Locate the cell with the specified text and output its (x, y) center coordinate. 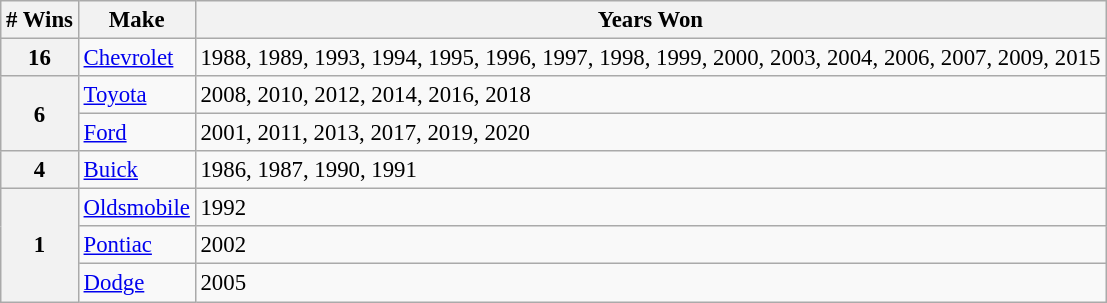
1 (40, 246)
1986, 1987, 1990, 1991 (650, 170)
Oldsmobile (136, 208)
2001, 2011, 2013, 2017, 2019, 2020 (650, 133)
Buick (136, 170)
6 (40, 114)
4 (40, 170)
Toyota (136, 95)
Pontiac (136, 245)
2008, 2010, 2012, 2014, 2016, 2018 (650, 95)
Years Won (650, 20)
16 (40, 58)
# Wins (40, 20)
2005 (650, 283)
Chevrolet (136, 58)
2002 (650, 245)
Make (136, 20)
1992 (650, 208)
Dodge (136, 283)
Ford (136, 133)
1988, 1989, 1993, 1994, 1995, 1996, 1997, 1998, 1999, 2000, 2003, 2004, 2006, 2007, 2009, 2015 (650, 58)
